Extract the [x, y] coordinate from the center of the cell holding the provided text.  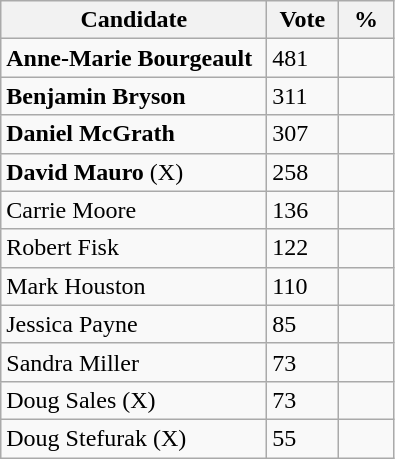
Sandra Miller [134, 362]
Doug Sales (X) [134, 400]
Jessica Payne [134, 324]
85 [302, 324]
Daniel McGrath [134, 134]
Mark Houston [134, 286]
55 [302, 438]
Vote [302, 20]
David Mauro (X) [134, 172]
Doug Stefurak (X) [134, 438]
307 [302, 134]
481 [302, 58]
258 [302, 172]
Benjamin Bryson [134, 96]
122 [302, 248]
Carrie Moore [134, 210]
Anne-Marie Bourgeault [134, 58]
Robert Fisk [134, 248]
% [366, 20]
311 [302, 96]
110 [302, 286]
Candidate [134, 20]
136 [302, 210]
